Provide the (x, y) coordinate of the cell's center where the given text is located.  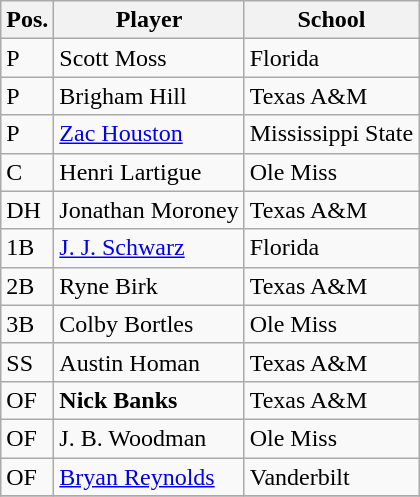
Nick Banks (149, 400)
1B (28, 248)
DH (28, 210)
Zac Houston (149, 134)
Mississippi State (331, 134)
C (28, 172)
SS (28, 362)
Ryne Birk (149, 286)
3B (28, 324)
Player (149, 20)
Bryan Reynolds (149, 477)
Colby Bortles (149, 324)
Scott Moss (149, 58)
Brigham Hill (149, 96)
Pos. (28, 20)
Vanderbilt (331, 477)
Jonathan Moroney (149, 210)
2B (28, 286)
Henri Lartigue (149, 172)
School (331, 20)
J. J. Schwarz (149, 248)
Austin Homan (149, 362)
J. B. Woodman (149, 438)
